Search for the cell housing the specified text and yield its [x, y] center coordinate. 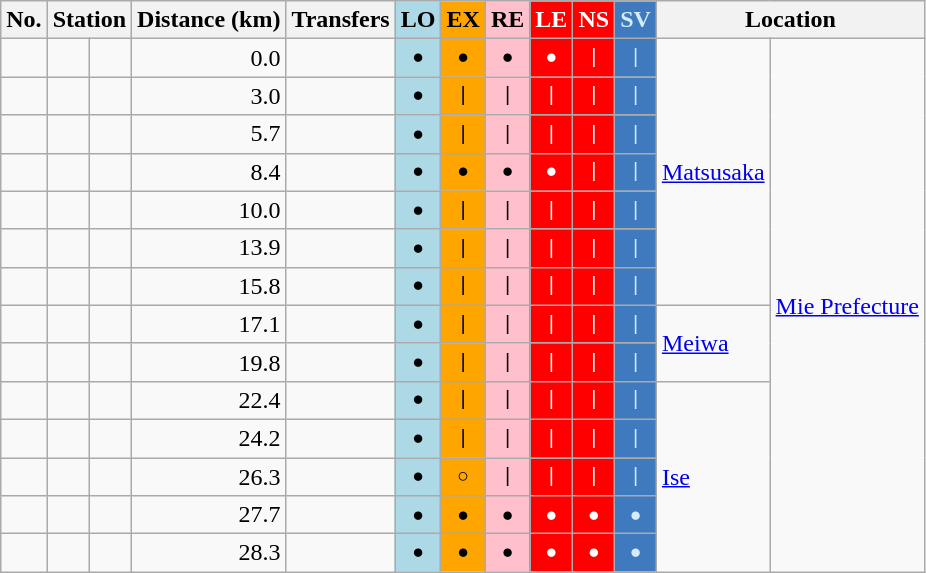
15.8 [209, 286]
17.1 [209, 324]
26.3 [209, 477]
EX [463, 20]
Mie Prefecture [847, 306]
LE [552, 20]
NS [594, 20]
○ [463, 477]
Station [89, 20]
Transfers [340, 20]
27.7 [209, 515]
24.2 [209, 438]
22.4 [209, 400]
13.9 [209, 248]
Location [790, 20]
Distance (km) [209, 20]
Meiwa [713, 343]
LO [418, 20]
SV [636, 20]
28.3 [209, 553]
5.7 [209, 134]
0.0 [209, 58]
10.0 [209, 210]
8.4 [209, 172]
Matsusaka [713, 172]
Ise [713, 476]
No. [24, 20]
RE [507, 20]
3.0 [209, 96]
19.8 [209, 362]
